From the cell containing the given text, extract its center point as [X, Y] coordinate. 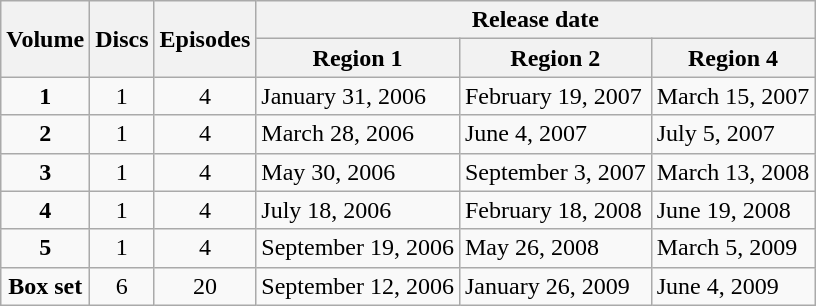
May 30, 2006 [358, 172]
2 [46, 134]
Region 4 [733, 58]
June 4, 2009 [733, 286]
June 4, 2007 [555, 134]
Region 1 [358, 58]
July 18, 2006 [358, 210]
Box set [46, 286]
Episodes [205, 39]
March 15, 2007 [733, 96]
March 28, 2006 [358, 134]
February 18, 2008 [555, 210]
March 5, 2009 [733, 248]
Release date [536, 20]
May 26, 2008 [555, 248]
5 [46, 248]
Discs [122, 39]
January 26, 2009 [555, 286]
Volume [46, 39]
March 13, 2008 [733, 172]
July 5, 2007 [733, 134]
September 19, 2006 [358, 248]
June 19, 2008 [733, 210]
3 [46, 172]
February 19, 2007 [555, 96]
Region 2 [555, 58]
September 12, 2006 [358, 286]
6 [122, 286]
20 [205, 286]
September 3, 2007 [555, 172]
January 31, 2006 [358, 96]
